Find where the given text appears and provide that cell's center as [X, Y] coordinate. 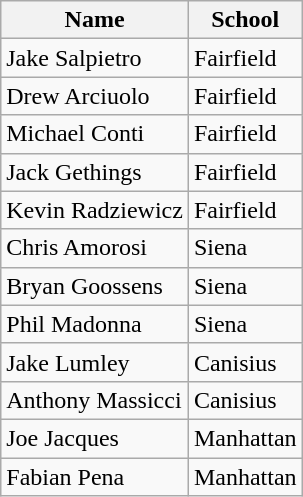
Michael Conti [95, 134]
School [245, 20]
Kevin Radziewicz [95, 210]
Jake Salpietro [95, 58]
Chris Amorosi [95, 248]
Drew Arciuolo [95, 96]
Name [95, 20]
Joe Jacques [95, 438]
Jack Gethings [95, 172]
Bryan Goossens [95, 286]
Jake Lumley [95, 362]
Phil Madonna [95, 324]
Anthony Massicci [95, 400]
Fabian Pena [95, 477]
